Locate the cell with the specified text and output its (X, Y) center coordinate. 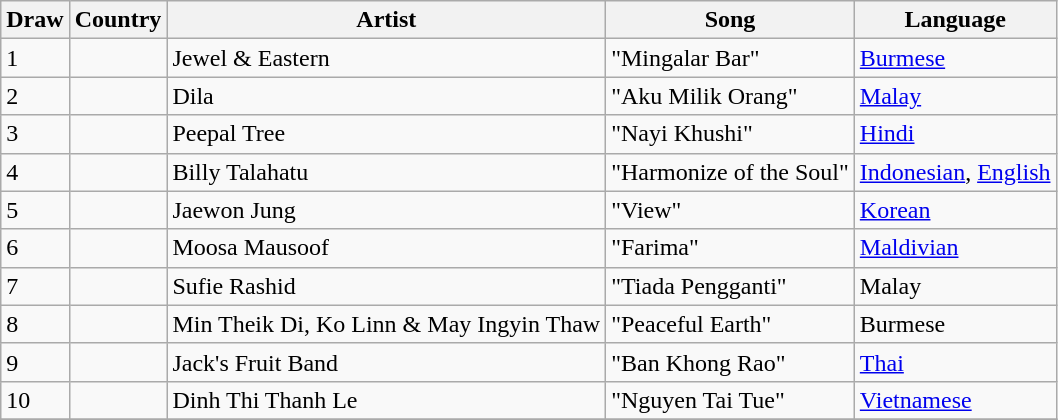
Indonesian, English (955, 172)
"Mingalar Bar" (730, 58)
1 (35, 58)
"Harmonize of the Soul" (730, 172)
Dila (386, 96)
Peepal Tree (386, 134)
Moosa Mausoof (386, 248)
"View" (730, 210)
Sufie Rashid (386, 286)
2 (35, 96)
Song (730, 20)
4 (35, 172)
"Nayi Khushi" (730, 134)
Korean (955, 210)
"Tiada Pengganti" (730, 286)
"Farima" (730, 248)
6 (35, 248)
9 (35, 362)
3 (35, 134)
7 (35, 286)
"Peaceful Earth" (730, 324)
8 (35, 324)
Country (118, 20)
Thai (955, 362)
Billy Talahatu (386, 172)
10 (35, 400)
Dinh Thi Thanh Le (386, 400)
"Aku Milik Orang" (730, 96)
Draw (35, 20)
Jaewon Jung (386, 210)
"Ban Khong Rao" (730, 362)
Artist (386, 20)
Vietnamese (955, 400)
Jewel & Eastern (386, 58)
5 (35, 210)
Jack's Fruit Band (386, 362)
Maldivian (955, 248)
Hindi (955, 134)
"Nguyen Tai Tue" (730, 400)
Min Theik Di, Ko Linn & May Ingyin Thaw (386, 324)
Language (955, 20)
